Pinpoint the cell where the given text exists, returning its (x, y) midpoint coordinate. 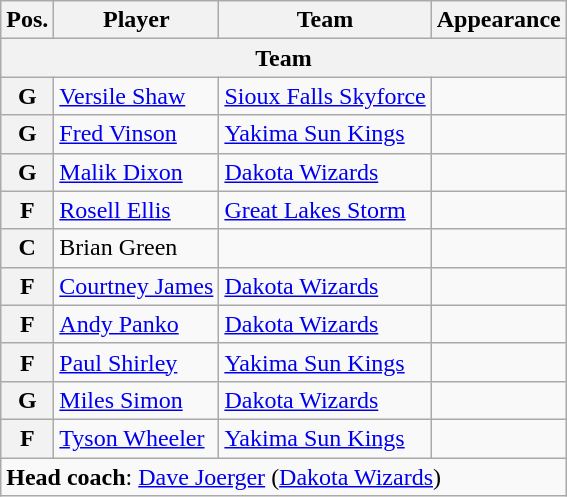
Appearance (498, 20)
Great Lakes Storm (325, 210)
Brian Green (136, 248)
Player (136, 20)
C (28, 248)
Andy Panko (136, 324)
Versile Shaw (136, 96)
Paul Shirley (136, 362)
Fred Vinson (136, 134)
Sioux Falls Skyforce (325, 96)
Malik Dixon (136, 172)
Rosell Ellis (136, 210)
Pos. (28, 20)
Courtney James (136, 286)
Tyson Wheeler (136, 438)
Head coach: Dave Joerger (Dakota Wizards) (284, 477)
Miles Simon (136, 400)
